Determine the [x, y] coordinate at the center of the cell enclosing the given text.  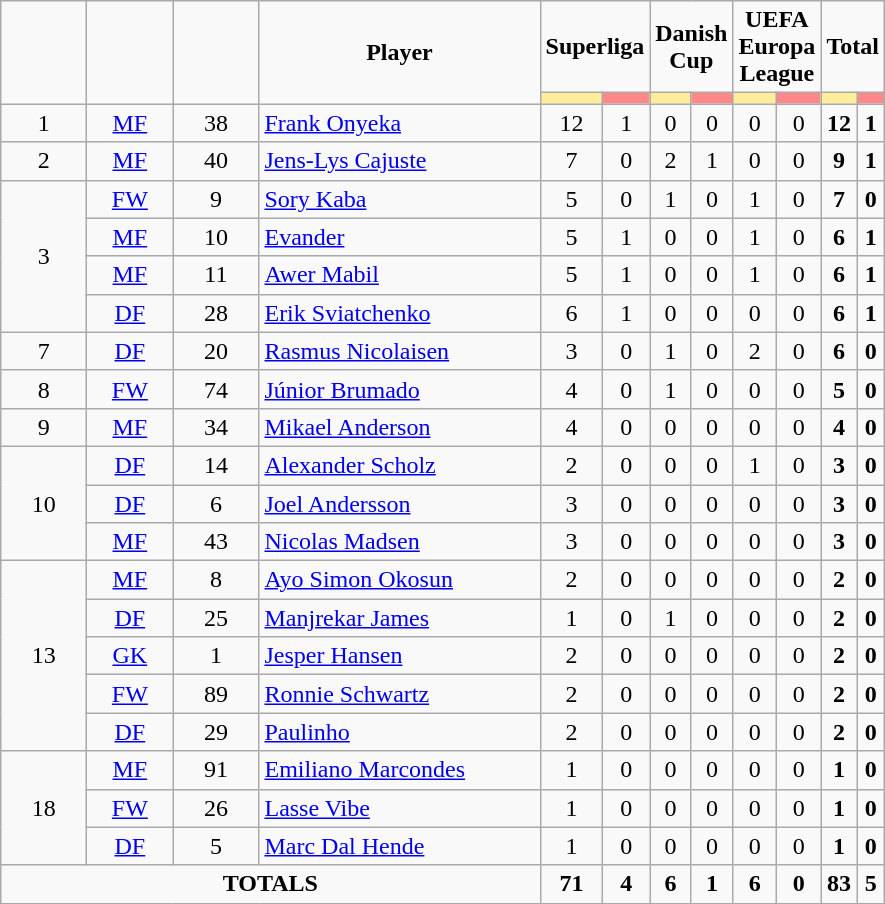
Rasmus Nicolaisen [400, 351]
Jens-Lys Cajuste [400, 161]
Alexander Scholz [400, 465]
71 [572, 884]
43 [216, 542]
Júnior Brumado [400, 389]
29 [216, 732]
UEFA Europa League [777, 47]
38 [216, 123]
25 [216, 618]
Paulinho [400, 732]
Player [400, 52]
Frank Onyeka [400, 123]
89 [216, 694]
Evander [400, 237]
34 [216, 427]
Total [853, 47]
Nicolas Madsen [400, 542]
TOTALS [270, 884]
Erik Sviatchenko [400, 313]
Superliga [595, 47]
74 [216, 389]
Awer Mabil [400, 275]
Jesper Hansen [400, 656]
Marc Dal Hende [400, 846]
13 [44, 656]
83 [839, 884]
Emiliano Marcondes [400, 770]
Ronnie Schwartz [400, 694]
Lasse Vibe [400, 808]
91 [216, 770]
26 [216, 808]
14 [216, 465]
GK [130, 656]
18 [44, 808]
Sory Kaba [400, 199]
11 [216, 275]
Manjrekar James [400, 618]
Danish Cup [692, 47]
20 [216, 351]
Ayo Simon Okosun [400, 580]
Mikael Anderson [400, 427]
28 [216, 313]
Joel Andersson [400, 503]
40 [216, 161]
